Locate the cell with the specified text and output its [x, y] center coordinate. 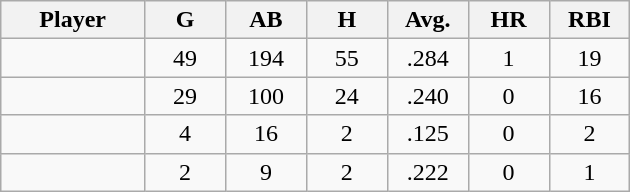
RBI [590, 20]
Avg. [428, 20]
Player [73, 20]
.222 [428, 172]
100 [266, 96]
9 [266, 172]
.240 [428, 96]
HR [508, 20]
19 [590, 58]
H [346, 20]
G [186, 20]
.125 [428, 134]
AB [266, 20]
4 [186, 134]
24 [346, 96]
194 [266, 58]
55 [346, 58]
29 [186, 96]
.284 [428, 58]
49 [186, 58]
